Identify which cell holds the provided text, then report its (X, Y) central coordinate. 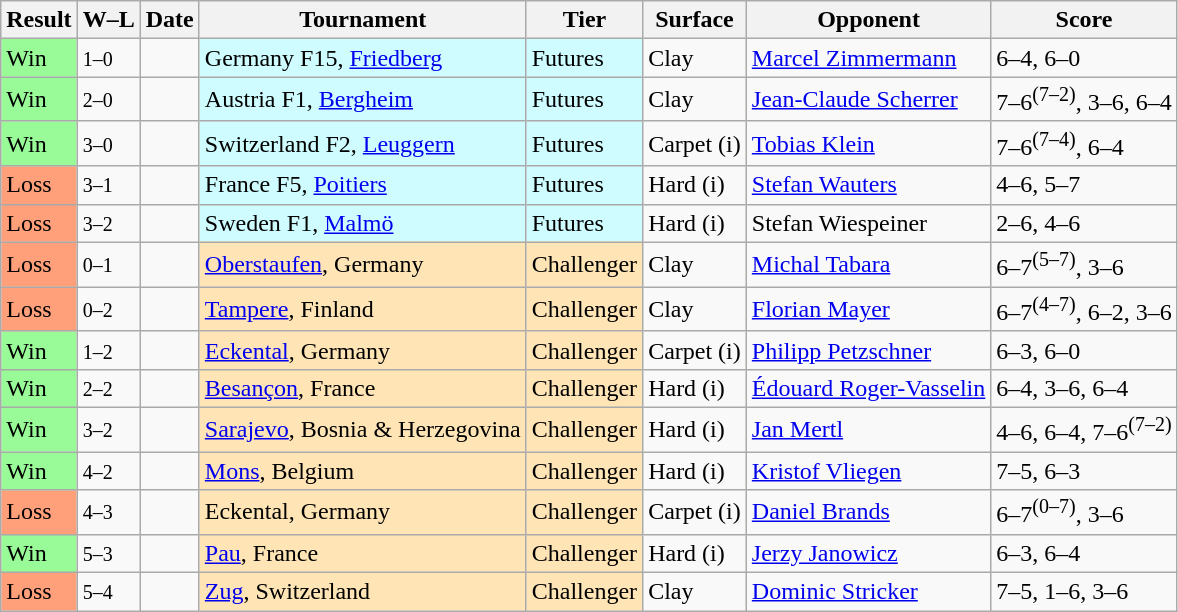
Sweden F1, Malmö (362, 223)
6–4, 3–6, 6–4 (1084, 388)
1–0 (108, 58)
Stefan Wiespeiner (868, 223)
1–2 (108, 350)
2–2 (108, 388)
7–5, 1–6, 3–6 (1084, 592)
4–6, 5–7 (1084, 185)
6–4, 6–0 (1084, 58)
4–2 (108, 471)
Austria F1, Bergheim (362, 100)
5–3 (108, 554)
6–7(0–7), 3–6 (1084, 512)
Florian Mayer (868, 310)
Daniel Brands (868, 512)
3–0 (108, 144)
Tournament (362, 20)
6–3, 6–4 (1084, 554)
Zug, Switzerland (362, 592)
Stefan Wauters (868, 185)
Kristof Vliegen (868, 471)
Result (39, 20)
Tier (584, 20)
Tampere, Finland (362, 310)
2–0 (108, 100)
France F5, Poitiers (362, 185)
Date (170, 20)
Germany F15, Friedberg (362, 58)
Dominic Stricker (868, 592)
Mons, Belgium (362, 471)
6–3, 6–0 (1084, 350)
Pau, France (362, 554)
Jerzy Janowicz (868, 554)
Opponent (868, 20)
Édouard Roger-Vasselin (868, 388)
7–6(7–4), 6–4 (1084, 144)
Score (1084, 20)
7–5, 6–3 (1084, 471)
4–3 (108, 512)
Switzerland F2, Leuggern (362, 144)
0–2 (108, 310)
6–7(5–7), 3–6 (1084, 264)
W–L (108, 20)
3–1 (108, 185)
5–4 (108, 592)
7–6(7–2), 3–6, 6–4 (1084, 100)
2–6, 4–6 (1084, 223)
0–1 (108, 264)
4–6, 6–4, 7–6(7–2) (1084, 430)
Sarajevo, Bosnia & Herzegovina (362, 430)
Besançon, France (362, 388)
Michal Tabara (868, 264)
Philipp Petzschner (868, 350)
Jan Mertl (868, 430)
Oberstaufen, Germany (362, 264)
6–7(4–7), 6–2, 3–6 (1084, 310)
Jean-Claude Scherrer (868, 100)
Surface (695, 20)
Marcel Zimmermann (868, 58)
Tobias Klein (868, 144)
